Scan for the cell matching the given text and deliver its [X, Y] coordinate at center. 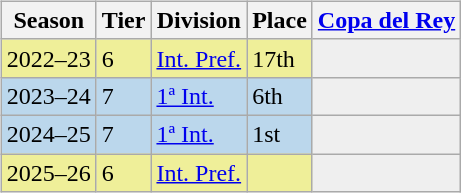
1st [280, 134]
Season [48, 20]
Tier [124, 20]
2022–23 [48, 58]
17th [280, 58]
2024–25 [48, 134]
Division [199, 20]
Place [280, 20]
Copa del Rey [386, 20]
6th [280, 96]
2023–24 [48, 96]
2025–26 [48, 173]
